From the cell containing the given text, extract its center point as [X, Y] coordinate. 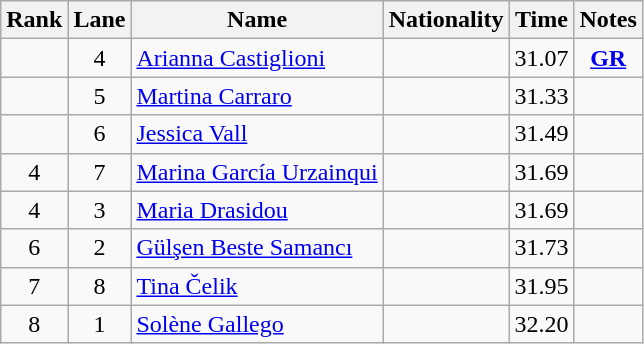
31.73 [542, 248]
3 [100, 210]
31.07 [542, 58]
Maria Drasidou [257, 210]
Name [257, 20]
Marina García Urzainqui [257, 172]
Notes [608, 20]
31.95 [542, 286]
Gülşen Beste Samancı [257, 248]
Nationality [446, 20]
31.49 [542, 134]
Tina Čelik [257, 286]
Rank [34, 20]
Jessica Vall [257, 134]
Lane [100, 20]
5 [100, 96]
31.33 [542, 96]
2 [100, 248]
32.20 [542, 324]
1 [100, 324]
Arianna Castiglioni [257, 58]
Martina Carraro [257, 96]
Solène Gallego [257, 324]
GR [608, 58]
Time [542, 20]
